Detect which cell encompasses the target text, then output its [x, y] center coordinate. 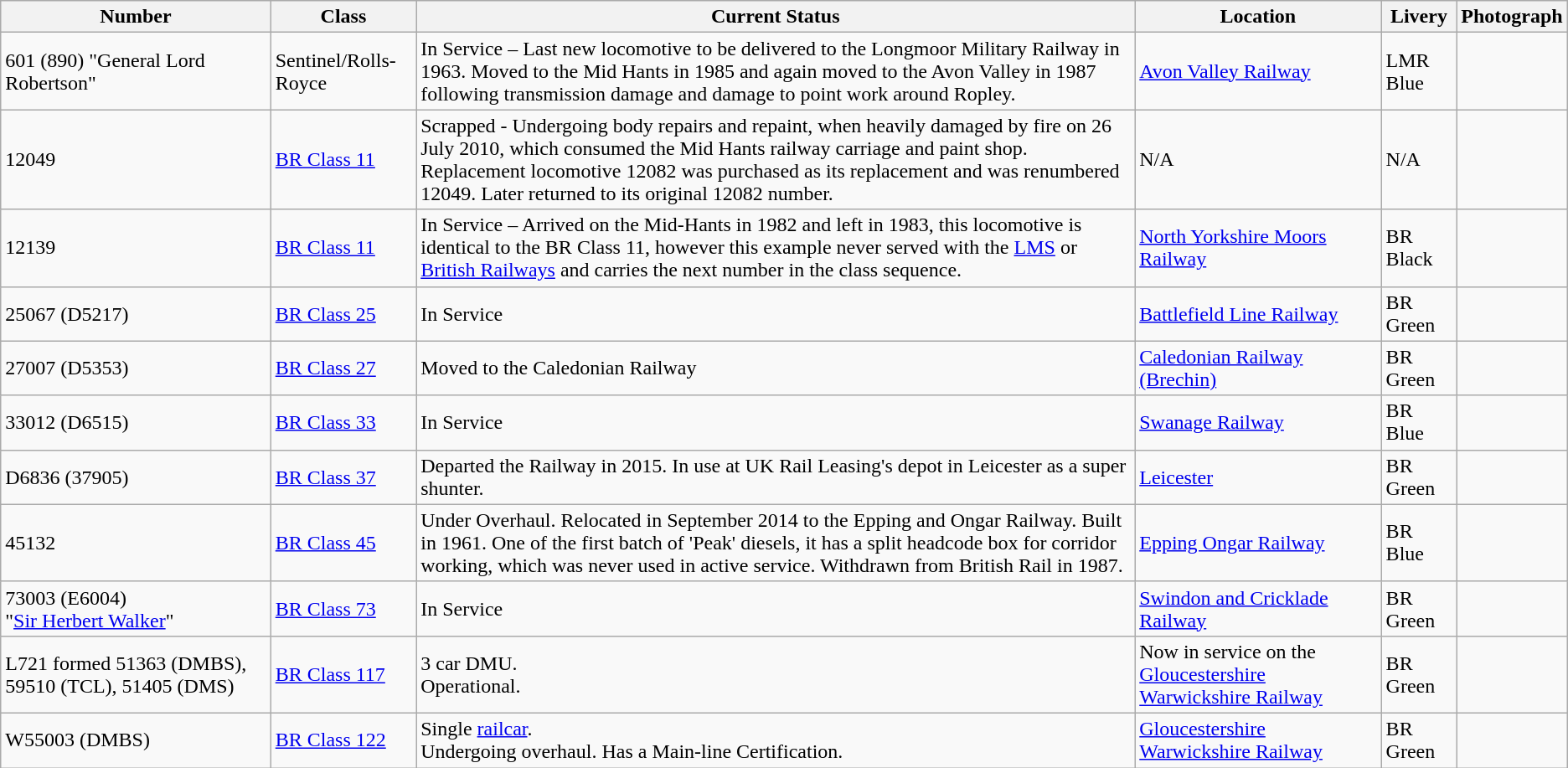
BR Class 45 [343, 543]
North Yorkshire Moors Railway [1258, 248]
Photograph [1512, 17]
45132 [136, 543]
12049 [136, 159]
Current Status [776, 17]
Livery [1419, 17]
Swindon and Cricklade Railway [1258, 608]
3 car DMU.Operational. [776, 674]
BR Class 117 [343, 674]
BR Class 73 [343, 608]
Number [136, 17]
BR Class 122 [343, 740]
12139 [136, 248]
Single railcar.Undergoing overhaul. Has a Main-line Certification. [776, 740]
BR Class 37 [343, 477]
D6836 (37905) [136, 477]
BR Black [1419, 248]
73003 (E6004) "Sir Herbert Walker" [136, 608]
27007 (D5353) [136, 369]
BR Class 33 [343, 422]
LMR Blue [1419, 71]
Departed the Railway in 2015. In use at UK Rail Leasing's depot in Leicester as a super shunter. [776, 477]
Swanage Railway [1258, 422]
33012 (D6515) [136, 422]
Leicester [1258, 477]
W55003 (DMBS) [136, 740]
601 (890) "General Lord Robertson" [136, 71]
BR Class 25 [343, 313]
Battlefield Line Railway [1258, 313]
Caledonian Railway (Brechin) [1258, 369]
Location [1258, 17]
Class [343, 17]
BR Class 27 [343, 369]
Now in service on the Gloucestershire Warwickshire Railway [1258, 674]
25067 (D5217) [136, 313]
Moved to the Caledonian Railway [776, 369]
Sentinel/Rolls-Royce [343, 71]
L721 formed 51363 (DMBS), 59510 (TCL), 51405 (DMS) [136, 674]
Gloucestershire Warwickshire Railway [1258, 740]
Epping Ongar Railway [1258, 543]
Avon Valley Railway [1258, 71]
